For the text-containing cell, return its midpoint in (x, y) coordinate format. 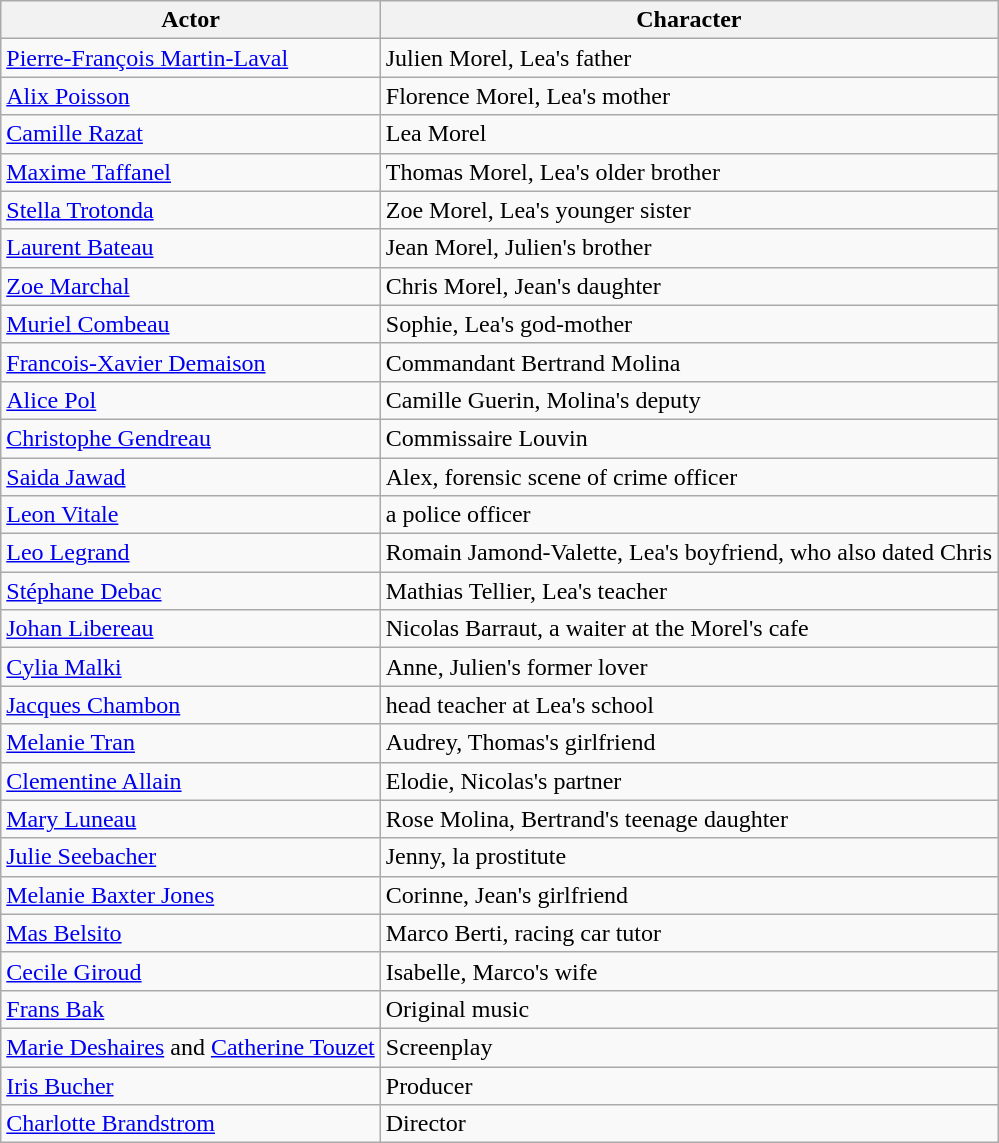
head teacher at Lea's school (688, 705)
Cylia Malki (191, 667)
Anne, Julien's former lover (688, 667)
Zoe Marchal (191, 286)
Melanie Baxter Jones (191, 895)
Frans Bak (191, 1009)
Mas Belsito (191, 933)
Marco Berti, racing car tutor (688, 933)
a police officer (688, 515)
Leo Legrand (191, 553)
Melanie Tran (191, 743)
Audrey, Thomas's girlfriend (688, 743)
Camille Guerin, Molina's deputy (688, 400)
Charlotte Brandstrom (191, 1124)
Romain Jamond-Valette, Lea's boyfriend, who also dated Chris (688, 553)
Commandant Bertrand Molina (688, 362)
Character (688, 20)
Muriel Combeau (191, 324)
Chris Morel, Jean's daughter (688, 286)
Marie Deshaires and Catherine Touzet (191, 1047)
Julie Seebacher (191, 857)
Iris Bucher (191, 1085)
Stella Trotonda (191, 210)
Isabelle, Marco's wife (688, 971)
Producer (688, 1085)
Florence Morel, Lea's mother (688, 96)
Zoe Morel, Lea's younger sister (688, 210)
Actor (191, 20)
Christophe Gendreau (191, 438)
Nicolas Barraut, a waiter at the Morel's cafe (688, 629)
Alix Poisson (191, 96)
Jenny, la prostitute (688, 857)
Mary Luneau (191, 819)
Original music (688, 1009)
Pierre-François Martin-Laval (191, 58)
Saida Jawad (191, 477)
Maxime Taffanel (191, 172)
Julien Morel, Lea's father (688, 58)
Director (688, 1124)
Alex, forensic scene of crime officer (688, 477)
Commissaire Louvin (688, 438)
Laurent Bateau (191, 248)
Clementine Allain (191, 781)
Screenplay (688, 1047)
Corinne, Jean's girlfriend (688, 895)
Francois-Xavier Demaison (191, 362)
Johan Libereau (191, 629)
Jacques Chambon (191, 705)
Thomas Morel, Lea's older brother (688, 172)
Elodie, Nicolas's partner (688, 781)
Rose Molina, Bertrand's teenage daughter (688, 819)
Stéphane Debac (191, 591)
Alice Pol (191, 400)
Camille Razat (191, 134)
Leon Vitale (191, 515)
Lea Morel (688, 134)
Jean Morel, Julien's brother (688, 248)
Sophie, Lea's god-mother (688, 324)
Mathias Tellier, Lea's teacher (688, 591)
Cecile Giroud (191, 971)
